Detect which cell encompasses the target text, then output its [X, Y] center coordinate. 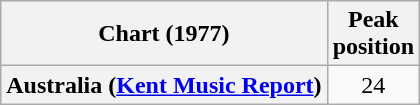
24 [373, 85]
Peakposition [373, 34]
Australia (Kent Music Report) [164, 85]
Chart (1977) [164, 34]
